Capture the cell that displays the provided text and extract its (X, Y) central coordinate. 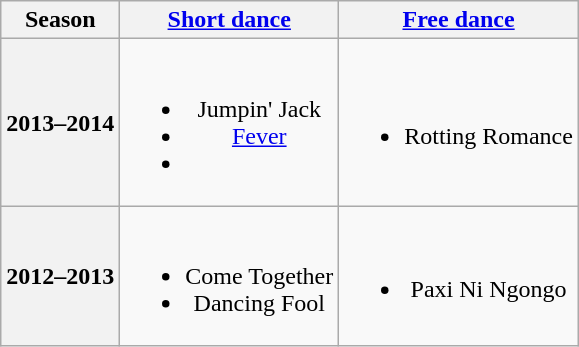
Rotting Romance (459, 122)
Free dance (459, 20)
Short dance (230, 20)
Jumpin' Jack Fever (230, 122)
Season (60, 20)
Paxi Ni Ngongo (459, 276)
Come Together Dancing Fool (230, 276)
2012–2013 (60, 276)
2013–2014 (60, 122)
